Find where the given text appears and provide that cell's center as (x, y) coordinate. 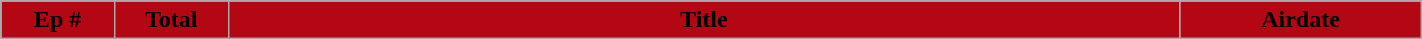
Airdate (1300, 20)
Title (704, 20)
Ep # (58, 20)
Total (171, 20)
